Detect which cell encompasses the target text, then output its [X, Y] center coordinate. 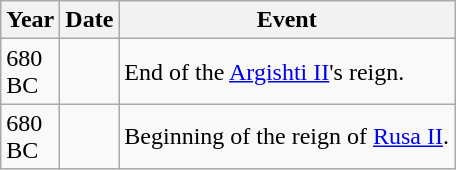
Beginning of the reign of Rusa II. [287, 136]
Date [90, 20]
Event [287, 20]
Year [30, 20]
End of the Argishti II's reign. [287, 72]
